Detect which cell encompasses the target text, then output its [X, Y] center coordinate. 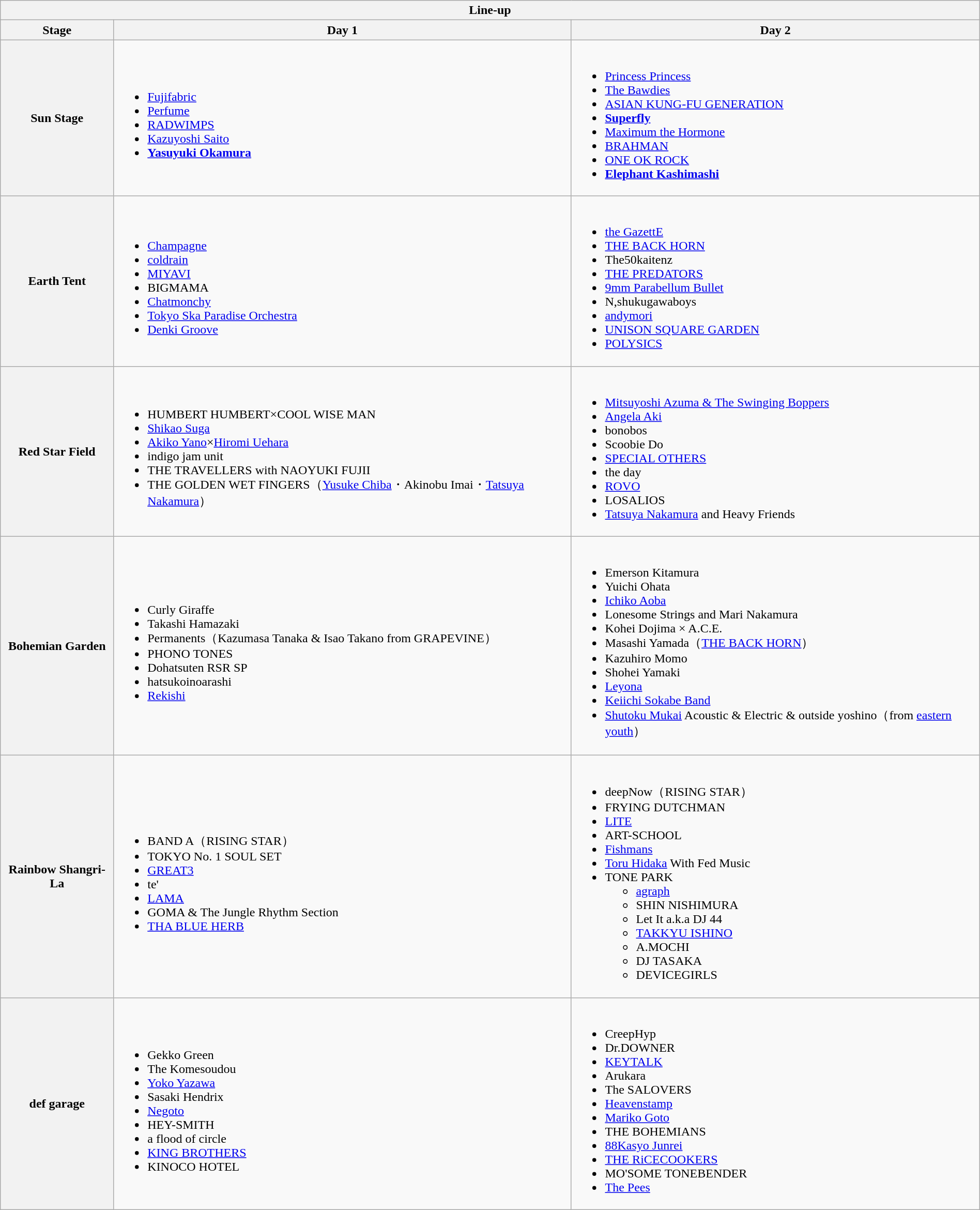
BAND A（RISING STAR）TOKYO No. 1 SOUL SETGREAT3te'LAMAGOMA & The Jungle Rhythm SectionTHA BLUE HERB [342, 877]
the GazettETHE BACK HORNThe50kaitenzTHE PREDATORS9mm Parabellum BulletN,shukugawaboysandymoriUNISON SQUARE GARDENPOLYSICS [775, 281]
FujifabricPerfumeRADWIMPSKazuyoshi SaitoYasuyuki Okamura [342, 118]
CreepHypDr.DOWNERKEYTALKArukaraThe SALOVERSHeavenstampMariko GotoTHE BOHEMIANS88Kasyo JunreiTHE RiCECOOKERSMO'SOME TONEBENDERThe Pees [775, 1103]
Mitsuyoshi Azuma & The Swinging BoppersAngela AkibonobosScoobie DoSPECIAL OTHERSthe dayROVOLOSALIOSTatsuya Nakamura and Heavy Friends [775, 451]
Curly GiraffeTakashi HamazakiPermanents（Kazumasa Tanaka & Isao Takano from GRAPEVINE）PHONO TONESDohatsuten RSR SPhatsukoinoarashiRekishi [342, 646]
def garage [57, 1103]
Day 2 [775, 30]
Day 1 [342, 30]
Sun Stage [57, 118]
Red Star Field [57, 451]
Stage [57, 30]
Bohemian Garden [57, 646]
Earth Tent [57, 281]
Rainbow Shangri-La [57, 877]
ChampagnecoldrainMIYAVIBIGMAMAChatmonchyTokyo Ska Paradise OrchestraDenki Groove [342, 281]
Line-up [490, 10]
Princess PrincessThe BawdiesASIAN KUNG-FU GENERATIONSuperflyMaximum the HormoneBRAHMANONE OK ROCKElephant Kashimashi [775, 118]
Gekko GreenThe KomesoudouYoko YazawaSasaki HendrixNegotoHEY-SMITHa flood of circleKING BROTHERSKINOCO HOTEL [342, 1103]
